Output the [X, Y] coordinate of the center of the cell containing the given text.  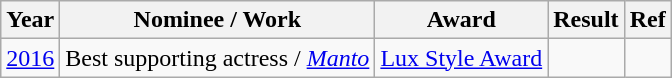
Year [30, 20]
Lux Style Award [462, 58]
Result [586, 20]
Best supporting actress / Manto [218, 58]
Nominee / Work [218, 20]
Ref [648, 20]
2016 [30, 58]
Award [462, 20]
